Locate the cell with the specified text and output its (X, Y) center coordinate. 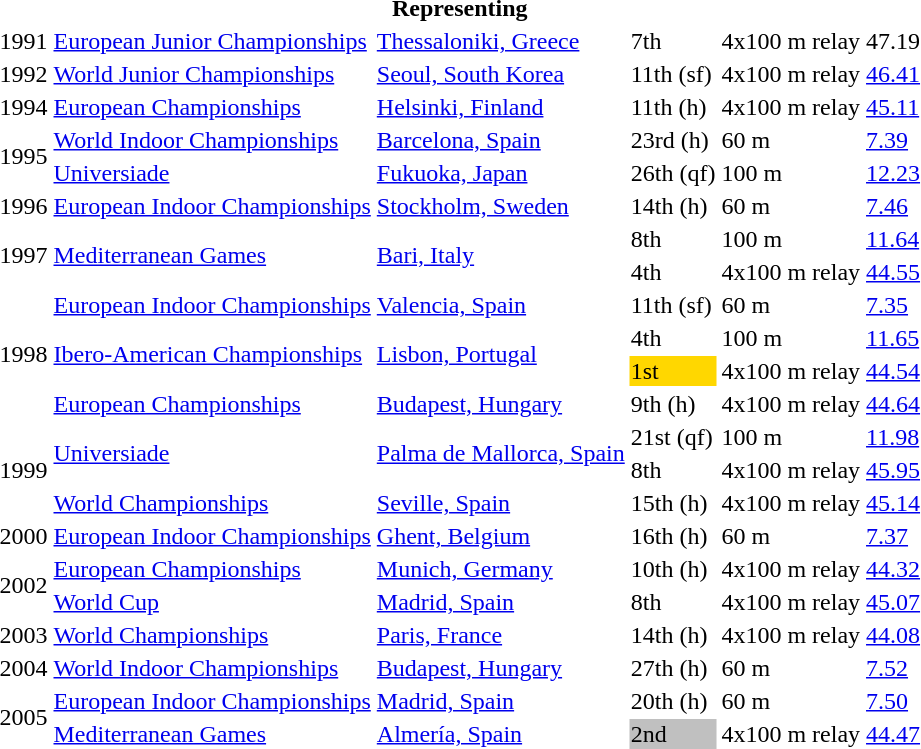
Valencia, Spain (500, 305)
Munich, Germany (500, 569)
11th (h) (673, 107)
27th (h) (673, 668)
Almería, Spain (500, 734)
Seoul, South Korea (500, 74)
2nd (673, 734)
European Junior Championships (212, 41)
21st (qf) (673, 437)
20th (h) (673, 701)
Lisbon, Portugal (500, 354)
15th (h) (673, 503)
26th (qf) (673, 173)
10th (h) (673, 569)
Ghent, Belgium (500, 536)
Stockholm, Sweden (500, 206)
7th (673, 41)
Palma de Mallorca, Spain (500, 454)
Fukuoka, Japan (500, 173)
Helsinki, Finland (500, 107)
Seville, Spain (500, 503)
World Cup (212, 602)
9th (h) (673, 404)
Thessaloniki, Greece (500, 41)
23rd (h) (673, 140)
1st (673, 371)
Ibero-American Championships (212, 354)
Paris, France (500, 635)
Bari, Italy (500, 256)
World Junior Championships (212, 74)
16th (h) (673, 536)
Barcelona, Spain (500, 140)
